Locate the cell with the specified text and output its [X, Y] center coordinate. 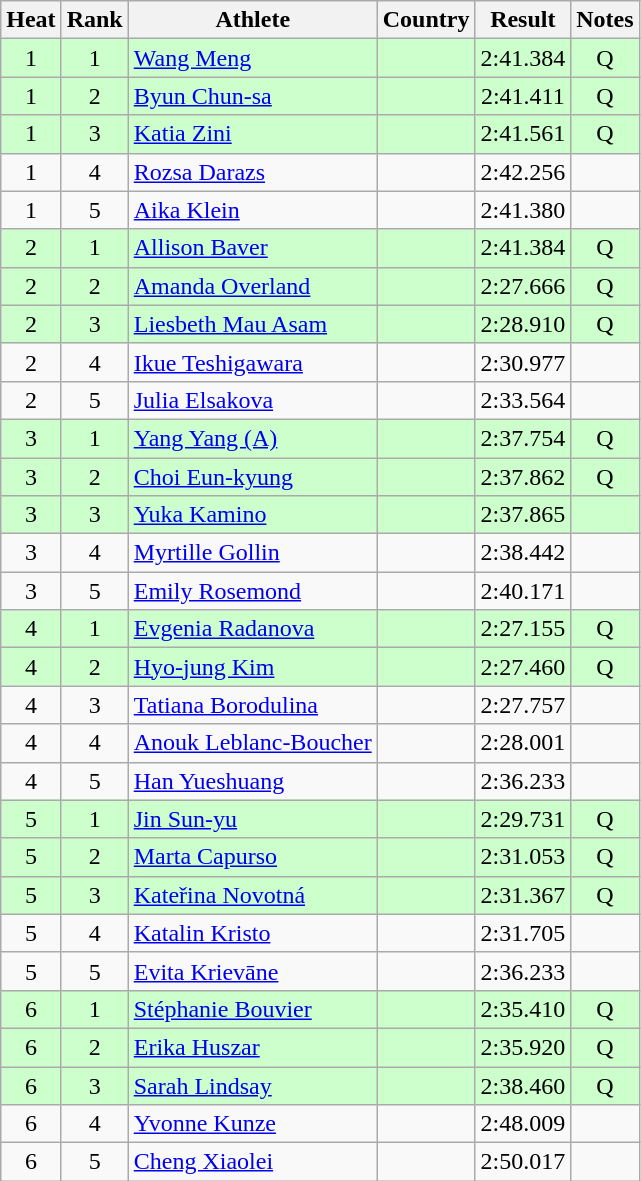
2:27.460 [523, 667]
Evgenia Radanova [252, 629]
2:31.367 [523, 895]
Katalin Kristo [252, 933]
2:37.754 [523, 438]
Rank [94, 20]
2:35.920 [523, 1047]
2:31.053 [523, 857]
2:30.977 [523, 362]
Yuka Kamino [252, 515]
Marta Capurso [252, 857]
2:37.862 [523, 477]
Amanda Overland [252, 286]
Kateřina Novotná [252, 895]
2:38.442 [523, 553]
2:41.380 [523, 210]
2:33.564 [523, 400]
2:27.155 [523, 629]
Han Yueshuang [252, 781]
Anouk Leblanc-Boucher [252, 743]
2:28.910 [523, 324]
Jin Sun-yu [252, 819]
Evita Krievāne [252, 971]
Yvonne Kunze [252, 1124]
Country [426, 20]
Tatiana Borodulina [252, 705]
2:29.731 [523, 819]
2:27.666 [523, 286]
Hyo-jung Kim [252, 667]
Yang Yang (A) [252, 438]
Result [523, 20]
Ikue Teshigawara [252, 362]
2:35.410 [523, 1009]
2:41.411 [523, 96]
Katia Zini [252, 134]
Erika Huszar [252, 1047]
Myrtille Gollin [252, 553]
2:27.757 [523, 705]
2:41.561 [523, 134]
Allison Baver [252, 248]
Sarah Lindsay [252, 1085]
2:37.865 [523, 515]
Liesbeth Mau Asam [252, 324]
2:40.171 [523, 591]
2:42.256 [523, 172]
Emily Rosemond [252, 591]
Stéphanie Bouvier [252, 1009]
Wang Meng [252, 58]
Byun Chun-sa [252, 96]
Heat [31, 20]
2:28.001 [523, 743]
Rozsa Darazs [252, 172]
2:48.009 [523, 1124]
Aika Klein [252, 210]
2:38.460 [523, 1085]
2:50.017 [523, 1162]
Cheng Xiaolei [252, 1162]
Athlete [252, 20]
2:31.705 [523, 933]
Choi Eun-kyung [252, 477]
Notes [605, 20]
Julia Elsakova [252, 400]
